Locate the cell with the specified text and output its [X, Y] center coordinate. 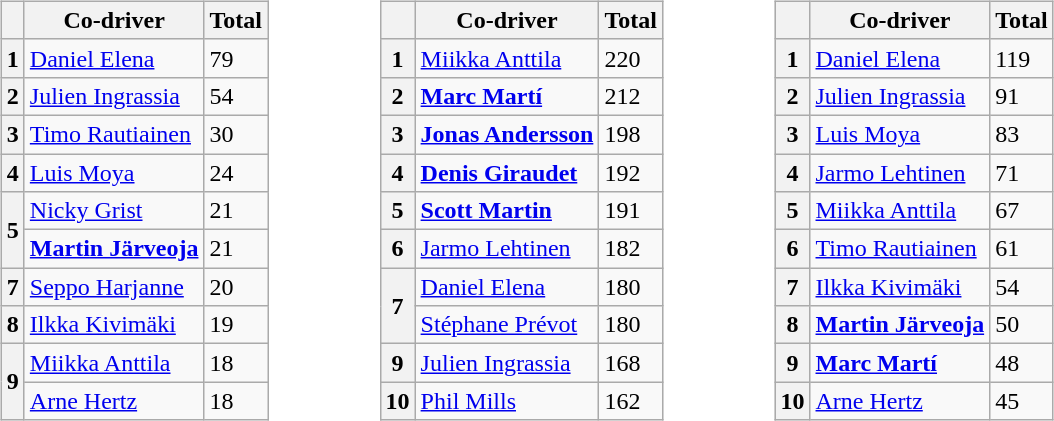
61 [1022, 249]
212 [631, 96]
19 [236, 325]
Phil Mills [507, 401]
182 [631, 249]
79 [236, 58]
198 [631, 134]
220 [631, 58]
30 [236, 134]
48 [1022, 363]
Jonas Andersson [507, 134]
45 [1022, 401]
Seppo Harjanne [114, 287]
Stéphane Prévot [507, 325]
191 [631, 211]
Denis Giraudet [507, 173]
24 [236, 173]
67 [1022, 211]
Nicky Grist [114, 211]
Scott Martin [507, 211]
71 [1022, 173]
162 [631, 401]
20 [236, 287]
192 [631, 173]
50 [1022, 325]
91 [1022, 96]
83 [1022, 134]
168 [631, 363]
119 [1022, 58]
